Pinpoint the cell where the given text exists, returning its [X, Y] midpoint coordinate. 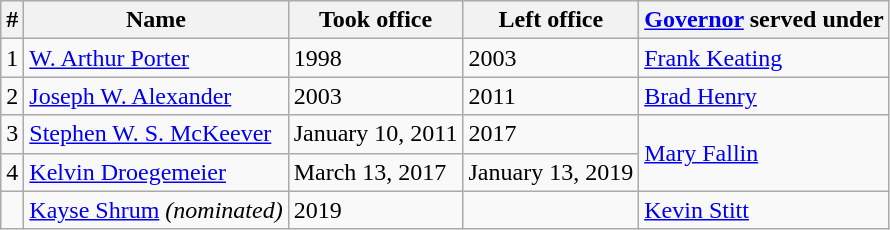
2019 [376, 210]
Left office [551, 20]
Governor served under [764, 20]
Joseph W. Alexander [156, 96]
Brad Henry [764, 96]
1 [12, 58]
January 10, 2011 [376, 134]
Took office [376, 20]
2017 [551, 134]
2011 [551, 96]
Frank Keating [764, 58]
January 13, 2019 [551, 172]
1998 [376, 58]
4 [12, 172]
W. Arthur Porter [156, 58]
Mary Fallin [764, 153]
3 [12, 134]
Kevin Stitt [764, 210]
2 [12, 96]
# [12, 20]
Kayse Shrum (nominated) [156, 210]
March 13, 2017 [376, 172]
Kelvin Droegemeier [156, 172]
Name [156, 20]
Stephen W. S. McKeever [156, 134]
